Return the (x, y) coordinate for the center point of the cell that contains the specified text.  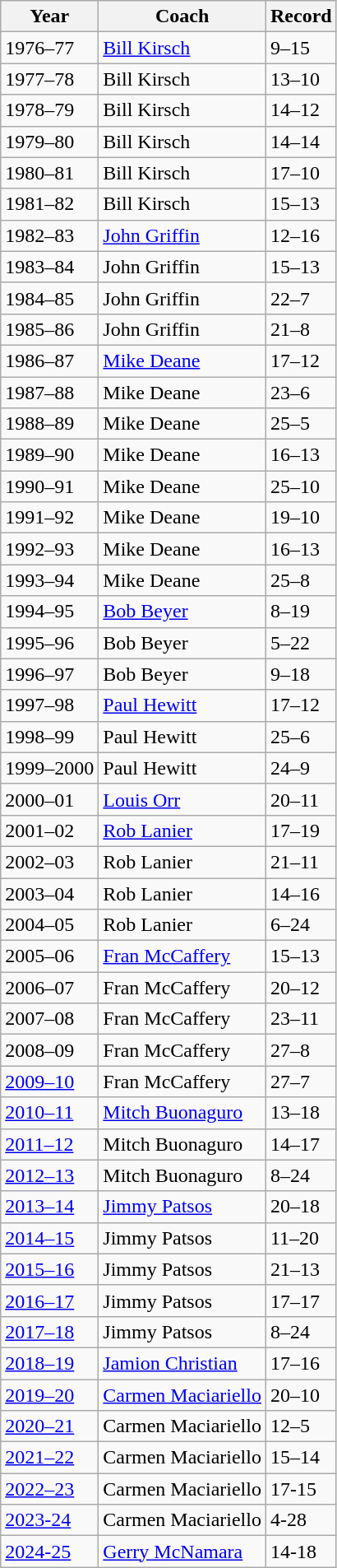
12–5 (301, 1426)
Louis Orr (182, 799)
14–12 (301, 110)
17–10 (301, 173)
2004–05 (49, 925)
2016–17 (49, 1300)
17–19 (301, 831)
23–6 (301, 393)
2013–14 (49, 1207)
25–10 (301, 486)
2020–21 (49, 1426)
2003–04 (49, 893)
25–8 (301, 580)
2000–01 (49, 799)
20–12 (301, 988)
1985–86 (49, 329)
2007–08 (49, 1019)
1978–79 (49, 110)
25–6 (301, 737)
14–17 (301, 1144)
23–11 (301, 1019)
19–10 (301, 518)
5–22 (301, 643)
20–10 (301, 1395)
1986–87 (49, 361)
1995–96 (49, 643)
2010–11 (49, 1113)
2008–09 (49, 1050)
17–16 (301, 1363)
Record (301, 16)
2005–06 (49, 956)
1992–93 (49, 549)
9–18 (301, 674)
2012–13 (49, 1175)
2018–19 (49, 1363)
27–8 (301, 1050)
22–7 (301, 298)
1999–2000 (49, 768)
1988–89 (49, 424)
27–7 (301, 1082)
14–14 (301, 142)
17-15 (301, 1489)
2011–12 (49, 1144)
2017–18 (49, 1332)
2022–23 (49, 1489)
9–15 (301, 48)
15–14 (301, 1458)
2001–02 (49, 831)
1983–84 (49, 267)
6–24 (301, 925)
20–11 (301, 799)
2015–16 (49, 1269)
14–16 (301, 893)
17–17 (301, 1300)
13–18 (301, 1113)
1982–83 (49, 235)
21–11 (301, 862)
21–13 (301, 1269)
1987–88 (49, 393)
1980–81 (49, 173)
1990–91 (49, 486)
2019–20 (49, 1395)
1989–90 (49, 455)
2014–15 (49, 1238)
4-28 (301, 1520)
1998–99 (49, 737)
13–10 (301, 79)
14-18 (301, 1552)
8–19 (301, 612)
1976–77 (49, 48)
1979–80 (49, 142)
1996–97 (49, 674)
11–20 (301, 1238)
1981–82 (49, 204)
2021–22 (49, 1458)
1997–98 (49, 705)
20–18 (301, 1207)
1994–95 (49, 612)
1993–94 (49, 580)
25–5 (301, 424)
Jamion Christian (182, 1363)
2006–07 (49, 988)
2023-24 (49, 1520)
2002–03 (49, 862)
1977–78 (49, 79)
1984–85 (49, 298)
21–8 (301, 329)
Coach (182, 16)
Year (49, 16)
12–16 (301, 235)
2009–10 (49, 1082)
24–9 (301, 768)
2024-25 (49, 1552)
1991–92 (49, 518)
Gerry McNamara (182, 1552)
